Return the (x, y) coordinate for the center point of the cell that contains the specified text.  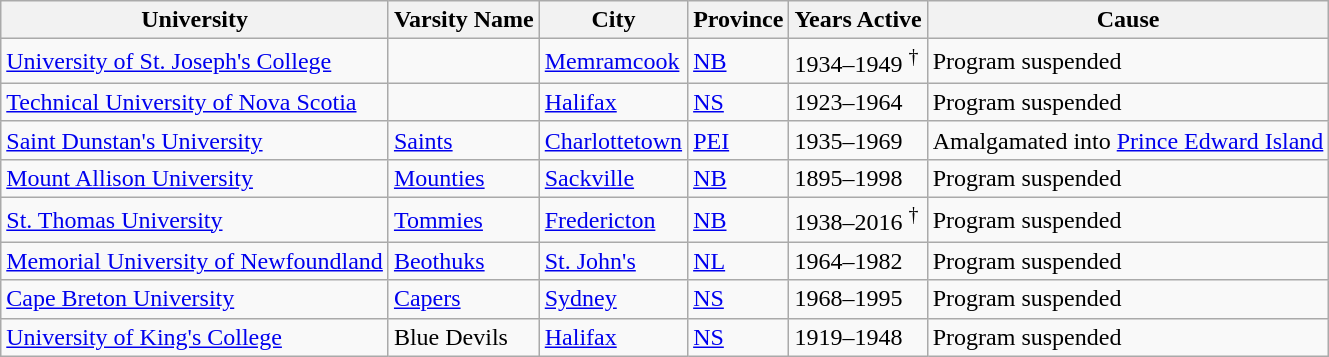
Sackville (613, 178)
Technical University of Nova Scotia (195, 102)
Memramcook (613, 62)
Years Active (858, 20)
St. Thomas University (195, 220)
1964–1982 (858, 261)
University (195, 20)
Province (738, 20)
1923–1964 (858, 102)
Sydney (613, 299)
Saint Dunstan's University (195, 140)
1934–1949 † (858, 62)
Memorial University of Newfoundland (195, 261)
Cape Breton University (195, 299)
St. John's (613, 261)
1968–1995 (858, 299)
Saints (464, 140)
1895–1998 (858, 178)
Tommies (464, 220)
1935–1969 (858, 140)
University of St. Joseph's College (195, 62)
City (613, 20)
University of King's College (195, 337)
Charlottetown (613, 140)
1938–2016 † (858, 220)
1919–1948 (858, 337)
Capers (464, 299)
Amalgamated into Prince Edward Island (1128, 140)
Blue Devils (464, 337)
Cause (1128, 20)
PEI (738, 140)
NL (738, 261)
Fredericton (613, 220)
Beothuks (464, 261)
Mount Allison University (195, 178)
Varsity Name (464, 20)
Mounties (464, 178)
